Identify which cell holds the provided text, then report its (X, Y) central coordinate. 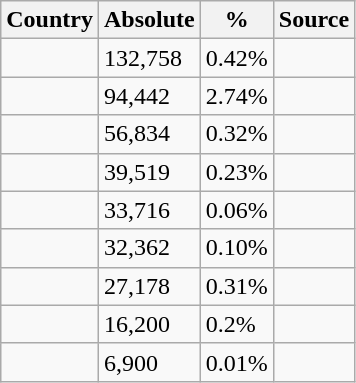
32,362 (149, 248)
0.2% (236, 324)
16,200 (149, 324)
39,519 (149, 172)
94,442 (149, 96)
33,716 (149, 210)
Absolute (149, 20)
0.01% (236, 362)
Country (50, 20)
% (236, 20)
27,178 (149, 286)
2.74% (236, 96)
56,834 (149, 134)
0.31% (236, 286)
0.10% (236, 248)
Source (314, 20)
6,900 (149, 362)
132,758 (149, 58)
0.06% (236, 210)
0.23% (236, 172)
0.32% (236, 134)
0.42% (236, 58)
